Locate the cell with the specified text and output its [x, y] center coordinate. 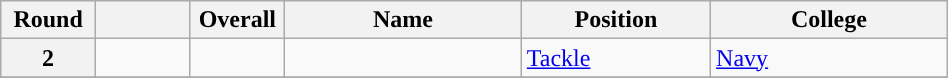
Overall [238, 20]
Navy [830, 58]
Round [48, 20]
2 [48, 58]
Tackle [616, 58]
Position [616, 20]
Name [404, 20]
College [830, 20]
